Locate the cell with the specified text and output its [X, Y] center coordinate. 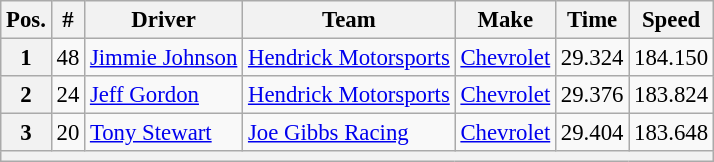
2 [26, 95]
29.376 [592, 95]
# [68, 20]
24 [68, 95]
Jimmie Johnson [164, 58]
Speed [672, 20]
183.648 [672, 133]
Driver [164, 20]
183.824 [672, 95]
Time [592, 20]
3 [26, 133]
20 [68, 133]
48 [68, 58]
Make [505, 20]
Team [349, 20]
Jeff Gordon [164, 95]
29.404 [592, 133]
Joe Gibbs Racing [349, 133]
29.324 [592, 58]
Pos. [26, 20]
184.150 [672, 58]
1 [26, 58]
Tony Stewart [164, 133]
